Determine the (X, Y) coordinate at the center of the cell enclosing the given text.  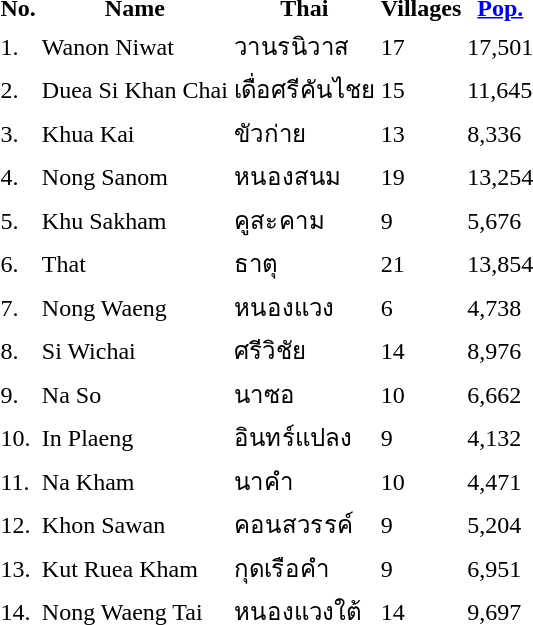
วานรนิวาส (304, 46)
นาซอ (304, 394)
ศรีวิชัย (304, 350)
6 (420, 307)
คอนสวรรค์ (304, 524)
อินทร์แปลง (304, 438)
13 (420, 133)
หนองแวง (304, 307)
กุดเรือคำ (304, 568)
Duea Si Khan Chai (134, 90)
Khua Kai (134, 133)
Khu Sakham (134, 220)
ขัวก่าย (304, 133)
ธาตุ (304, 264)
Na So (134, 394)
21 (420, 264)
Si Wichai (134, 350)
That (134, 264)
Nong Sanom (134, 176)
Nong Waeng (134, 307)
นาคำ (304, 481)
เดื่อศรีคันไชย (304, 90)
คูสะคาม (304, 220)
Khon Sawan (134, 524)
Na Kham (134, 481)
15 (420, 90)
14 (420, 350)
หนองสนม (304, 176)
Wanon Niwat (134, 46)
In Plaeng (134, 438)
17 (420, 46)
19 (420, 176)
Kut Ruea Kham (134, 568)
